Scan for the cell matching the given text and deliver its [X, Y] coordinate at center. 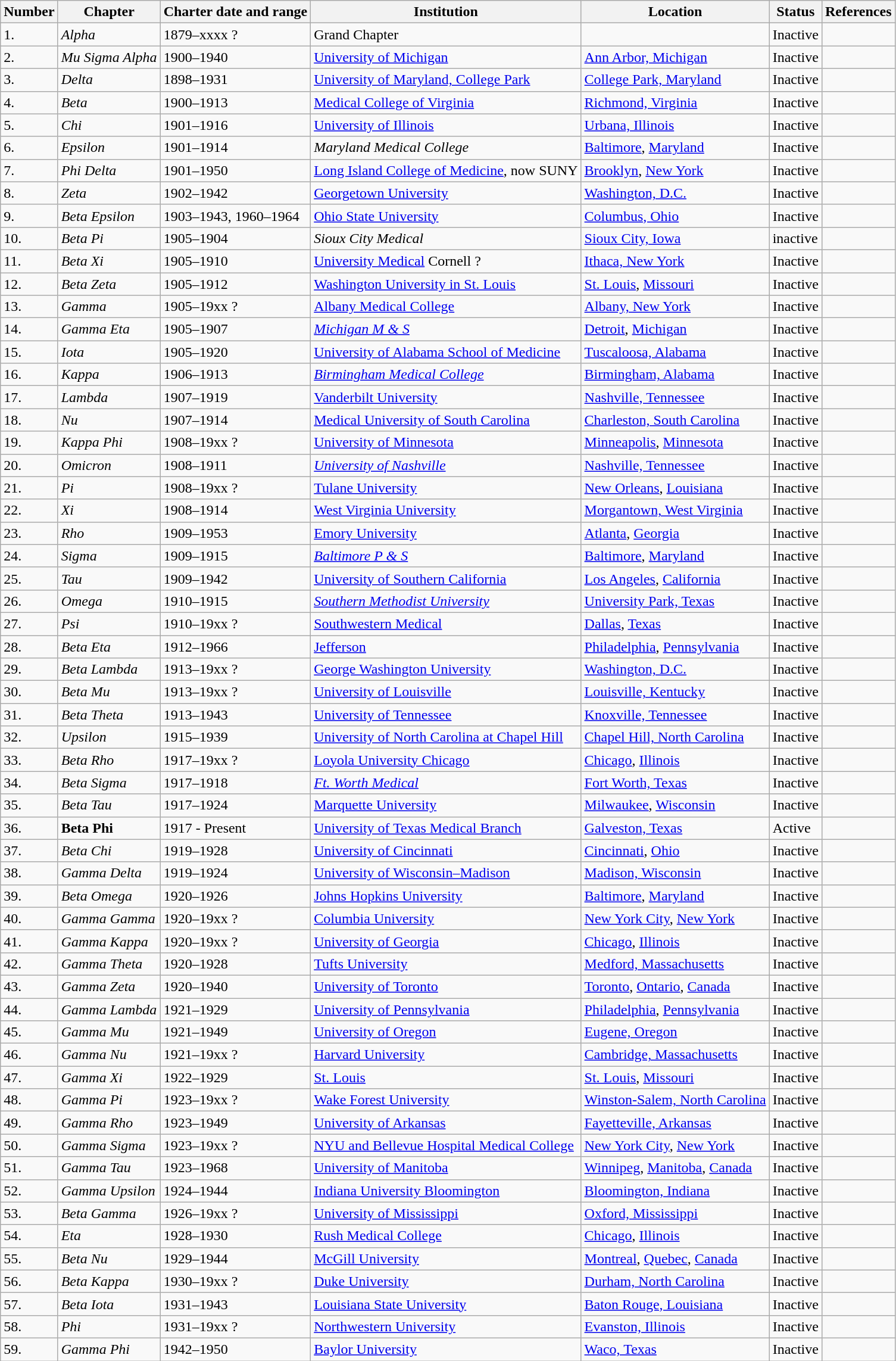
Fayetteville, Arkansas [675, 1123]
1905–1910 [236, 261]
1921–1949 [236, 1032]
Loyola University Chicago [446, 760]
49. [29, 1123]
Durham, North Carolina [675, 1281]
Charter date and range [236, 12]
1926–19xx ? [236, 1213]
Birmingham, Alabama [675, 375]
30. [29, 692]
37. [29, 851]
Beta Mu [109, 692]
7. [29, 170]
50. [29, 1145]
Winnipeg, Manitoba, Canada [675, 1168]
16. [29, 375]
59. [29, 1349]
1920–1940 [236, 986]
Gamma Xi [109, 1077]
1907–1914 [236, 420]
44. [29, 1010]
21. [29, 488]
Omicron [109, 465]
Long Island College of Medicine, now SUNY [446, 170]
12. [29, 284]
Gamma Rho [109, 1123]
Maryland Medical College [446, 148]
Ithaca, New York [675, 261]
1901–1916 [236, 125]
University of North Carolina at Chapel Hill [446, 737]
Los Angeles, California [675, 578]
1931–1943 [236, 1304]
Baylor University [446, 1349]
Upsilon [109, 737]
Beta Sigma [109, 783]
Georgetown University [446, 193]
Gamma Eta [109, 329]
Beta Xi [109, 261]
Vanderbilt University [446, 397]
24. [29, 556]
Tau [109, 578]
1917–1924 [236, 805]
Atlanta, Georgia [675, 533]
1909–1915 [236, 556]
Gamma Pi [109, 1100]
Southwestern Medical [446, 624]
56. [29, 1281]
Gamma Sigma [109, 1145]
32. [29, 737]
Cambridge, Massachusetts [675, 1055]
40. [29, 918]
Ann Arbor, Michigan [675, 57]
Gamma Mu [109, 1032]
1910–19xx ? [236, 624]
Winston-Salem, North Carolina [675, 1100]
10. [29, 238]
26. [29, 601]
Number [29, 12]
1921–1929 [236, 1010]
Chi [109, 125]
17. [29, 397]
University of Alabama School of Medicine [446, 352]
Beta Nu [109, 1259]
31. [29, 715]
1898–1931 [236, 80]
West Virginia University [446, 510]
University of Cincinnati [446, 851]
1905–1907 [236, 329]
Omega [109, 601]
University of Pennsylvania [446, 1010]
Phi Delta [109, 170]
3. [29, 80]
1902–1942 [236, 193]
Gamma Zeta [109, 986]
Harvard University [446, 1055]
Detroit, Michigan [675, 329]
Galveston, Texas [675, 828]
53. [29, 1213]
1908–1911 [236, 465]
Beta Zeta [109, 284]
Beta Theta [109, 715]
Beta Phi [109, 828]
Waco, Texas [675, 1349]
39. [29, 896]
Beta Tau [109, 805]
Oxford, Mississippi [675, 1213]
Tuscaloosa, Alabama [675, 352]
Montreal, Quebec, Canada [675, 1259]
Tulane University [446, 488]
1908–1914 [236, 510]
Richmond, Virginia [675, 102]
Washington University in St. Louis [446, 284]
Phi [109, 1326]
Gamma Lambda [109, 1010]
Epsilon [109, 148]
1901–1914 [236, 148]
Albany, New York [675, 307]
Columbia University [446, 918]
36. [29, 828]
18. [29, 420]
1901–1950 [236, 170]
Wake Forest University [446, 1100]
Evanston, Illinois [675, 1326]
52. [29, 1191]
Psi [109, 624]
Madison, Wisconsin [675, 873]
Gamma Upsilon [109, 1191]
6. [29, 148]
New Orleans, Louisiana [675, 488]
Bloomington, Indiana [675, 1191]
Jefferson [446, 646]
1917 - Present [236, 828]
Lambda [109, 397]
NYU and Bellevue Hospital Medical College [446, 1145]
Fort Worth, Texas [675, 783]
15. [29, 352]
Medical College of Virginia [446, 102]
Milwaukee, Wisconsin [675, 805]
Beta Epsilon [109, 216]
Sigma [109, 556]
Minneapolis, Minnesota [675, 443]
Gamma Nu [109, 1055]
1919–1924 [236, 873]
University of Illinois [446, 125]
28. [29, 646]
Northwestern University [446, 1326]
42. [29, 964]
1929–1944 [236, 1259]
14. [29, 329]
Zeta [109, 193]
Rush Medical College [446, 1236]
5. [29, 125]
1920–1928 [236, 964]
1909–1953 [236, 533]
Baton Rouge, Louisiana [675, 1304]
20. [29, 465]
Status [795, 12]
Emory University [446, 533]
1921–19xx ? [236, 1055]
58. [29, 1326]
Mu Sigma Alpha [109, 57]
Institution [446, 12]
Johns Hopkins University [446, 896]
Location [675, 12]
9. [29, 216]
1931–19xx ? [236, 1326]
University of Mississippi [446, 1213]
Southern Methodist University [446, 601]
41. [29, 941]
8. [29, 193]
1924–1944 [236, 1191]
Gamma Kappa [109, 941]
1909–1942 [236, 578]
1900–1913 [236, 102]
University of Wisconsin–Madison [446, 873]
Knoxville, Tennessee [675, 715]
1915–1939 [236, 737]
Duke University [446, 1281]
1917–19xx ? [236, 760]
57. [29, 1304]
University of Maryland, College Park [446, 80]
Pi [109, 488]
Beta Gamma [109, 1213]
38. [29, 873]
Medford, Massachusetts [675, 964]
St. Louis [446, 1077]
Columbus, Ohio [675, 216]
48. [29, 1100]
55. [29, 1259]
Nu [109, 420]
Ft. Worth Medical [446, 783]
35. [29, 805]
Marquette University [446, 805]
Dallas, Texas [675, 624]
University of Louisville [446, 692]
1900–1940 [236, 57]
University of Arkansas [446, 1123]
inactive [795, 238]
2. [29, 57]
34. [29, 783]
Sioux City, Iowa [675, 238]
University of Southern California [446, 578]
Beta Eta [109, 646]
1917–1918 [236, 783]
1905–1904 [236, 238]
Beta Chi [109, 851]
1. [29, 35]
Baltimore P & S [446, 556]
Eta [109, 1236]
22. [29, 510]
Active [795, 828]
Charleston, South Carolina [675, 420]
Beta Pi [109, 238]
Eugene, Oregon [675, 1032]
Gamma Delta [109, 873]
Birmingham Medical College [446, 375]
47. [29, 1077]
1912–1966 [236, 646]
51. [29, 1168]
Toronto, Ontario, Canada [675, 986]
25. [29, 578]
Morgantown, West Virginia [675, 510]
University of Michigan [446, 57]
Indiana University Bloomington [446, 1191]
University of Texas Medical Branch [446, 828]
1930–19xx ? [236, 1281]
13. [29, 307]
43. [29, 986]
27. [29, 624]
Louisville, Kentucky [675, 692]
54. [29, 1236]
Beta Iota [109, 1304]
University of Oregon [446, 1032]
McGill University [446, 1259]
University Medical Cornell ? [446, 261]
19. [29, 443]
Gamma Gamma [109, 918]
Albany Medical College [446, 307]
Medical University of South Carolina [446, 420]
University of Toronto [446, 986]
References [858, 12]
1879–xxxx ? [236, 35]
College Park, Maryland [675, 80]
Chapter [109, 12]
4. [29, 102]
1903–1943, 1960–1964 [236, 216]
Beta Omega [109, 896]
George Washington University [446, 669]
1919–1928 [236, 851]
Gamma Phi [109, 1349]
Iota [109, 352]
1905–1920 [236, 352]
1923–1968 [236, 1168]
Gamma [109, 307]
Beta Kappa [109, 1281]
1907–1919 [236, 397]
1942–1950 [236, 1349]
Kappa Phi [109, 443]
Sioux City Medical [446, 238]
1920–1926 [236, 896]
Xi [109, 510]
45. [29, 1032]
1913–1943 [236, 715]
University of Manitoba [446, 1168]
33. [29, 760]
Ohio State University [446, 216]
Grand Chapter [446, 35]
University of Minnesota [446, 443]
29. [29, 669]
1905–19xx ? [236, 307]
1906–1913 [236, 375]
46. [29, 1055]
Beta Rho [109, 760]
Alpha [109, 35]
Gamma Theta [109, 964]
1928–1930 [236, 1236]
Gamma Tau [109, 1168]
Brooklyn, New York [675, 170]
Rho [109, 533]
Cincinnati, Ohio [675, 851]
23. [29, 533]
Louisiana State University [446, 1304]
Delta [109, 80]
Urbana, Illinois [675, 125]
Kappa [109, 375]
11. [29, 261]
University of Georgia [446, 941]
University of Nashville [446, 465]
University Park, Texas [675, 601]
1905–1912 [236, 284]
1923–1949 [236, 1123]
Michigan M & S [446, 329]
Chapel Hill, North Carolina [675, 737]
University of Tennessee [446, 715]
1922–1929 [236, 1077]
Beta [109, 102]
Tufts University [446, 964]
Beta Lambda [109, 669]
1910–1915 [236, 601]
